Return the (X, Y) coordinate for the center point of the cell that contains the specified text.  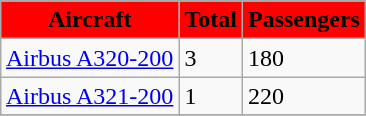
Airbus A321-200 (89, 96)
3 (211, 58)
Airbus A320-200 (89, 58)
180 (304, 58)
Passengers (304, 20)
Aircraft (89, 20)
Total (211, 20)
1 (211, 96)
220 (304, 96)
